Return [x, y] of the center of cell containing provided text 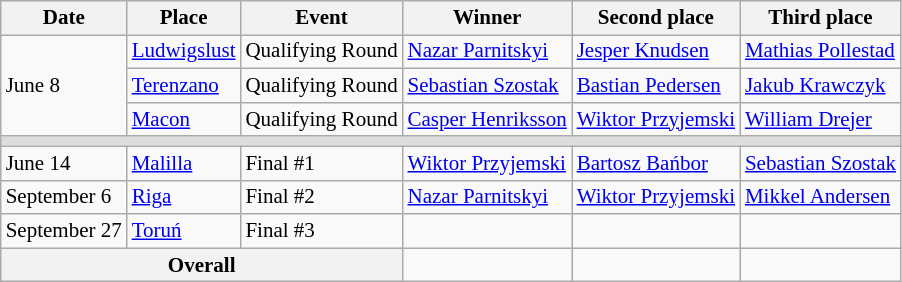
September 27 [64, 231]
Second place [656, 18]
William Drejer [820, 119]
Macon [184, 119]
September 6 [64, 197]
Jakub Krawczyk [820, 86]
Bartosz Bańbor [656, 163]
June 8 [64, 86]
Place [184, 18]
Winner [488, 18]
Final #2 [321, 197]
Third place [820, 18]
Event [321, 18]
Final #1 [321, 163]
Jesper Knudsen [656, 52]
Casper Henriksson [488, 119]
Bastian Pedersen [656, 86]
Mathias Pollestad [820, 52]
Toruń [184, 231]
June 14 [64, 163]
Riga [184, 197]
Overall [202, 265]
Date [64, 18]
Mikkel Andersen [820, 197]
Terenzano [184, 86]
Final #3 [321, 231]
Malilla [184, 163]
Ludwigslust [184, 52]
